Find where the given text appears and provide that cell's center as (X, Y) coordinate. 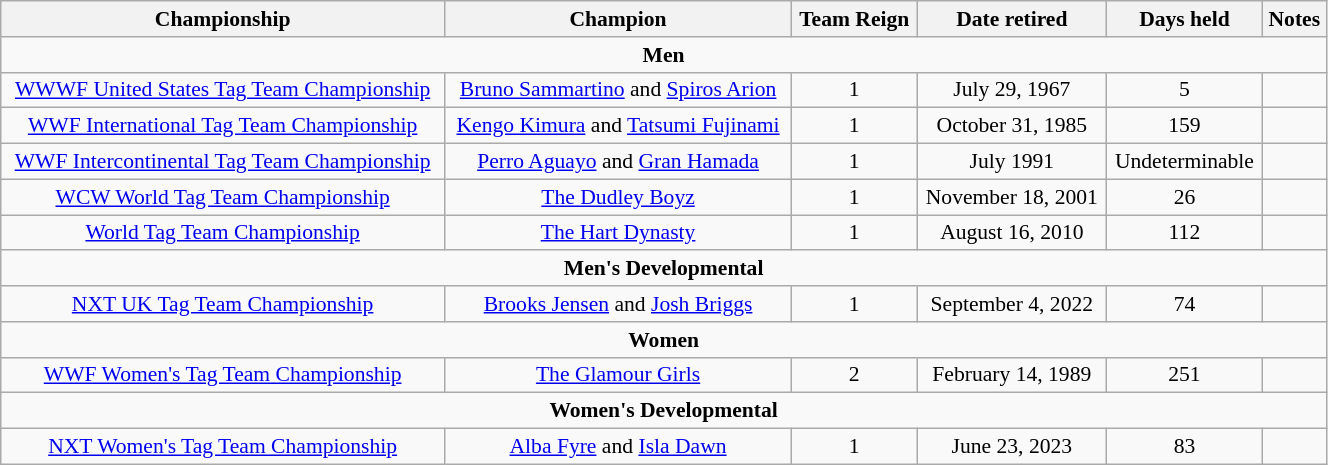
WWF International Tag Team Championship (223, 126)
August 16, 2010 (1012, 233)
83 (1184, 447)
July 1991 (1012, 162)
74 (1184, 304)
The Dudley Boyz (618, 197)
Men (664, 55)
Women's Developmental (664, 411)
WWWF United States Tag Team Championship (223, 90)
WWF Intercontinental Tag Team Championship (223, 162)
2 (854, 375)
June 23, 2023 (1012, 447)
Kengo Kimura and Tatsumi Fujinami (618, 126)
Undeterminable (1184, 162)
World Tag Team Championship (223, 233)
Brooks Jensen and Josh Briggs (618, 304)
26 (1184, 197)
251 (1184, 375)
February 14, 1989 (1012, 375)
Bruno Sammartino and Spiros Arion (618, 90)
Men's Developmental (664, 269)
The Glamour Girls (618, 375)
Champion (618, 19)
Notes (1294, 19)
November 18, 2001 (1012, 197)
159 (1184, 126)
Women (664, 340)
Date retired (1012, 19)
112 (1184, 233)
July 29, 1967 (1012, 90)
WWF Women's Tag Team Championship (223, 375)
NXT UK Tag Team Championship (223, 304)
The Hart Dynasty (618, 233)
Days held (1184, 19)
September 4, 2022 (1012, 304)
Team Reign (854, 19)
WCW World Tag Team Championship (223, 197)
October 31, 1985 (1012, 126)
Championship (223, 19)
Perro Aguayo and Gran Hamada (618, 162)
Alba Fyre and Isla Dawn (618, 447)
5 (1184, 90)
NXT Women's Tag Team Championship (223, 447)
